Pinpoint the cell where the given text exists, returning its [X, Y] midpoint coordinate. 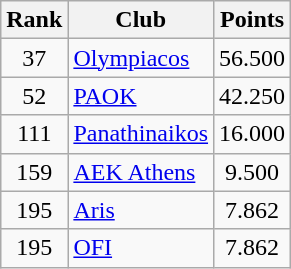
42.250 [252, 96]
Rank [34, 20]
111 [34, 134]
Panathinaikos [141, 134]
56.500 [252, 58]
37 [34, 58]
Aris [141, 210]
OFI [141, 248]
9.500 [252, 172]
PAOK [141, 96]
Club [141, 20]
52 [34, 96]
16.000 [252, 134]
Olympiacos [141, 58]
Points [252, 20]
159 [34, 172]
AEK Athens [141, 172]
